Search for the cell housing the specified text and yield its [x, y] center coordinate. 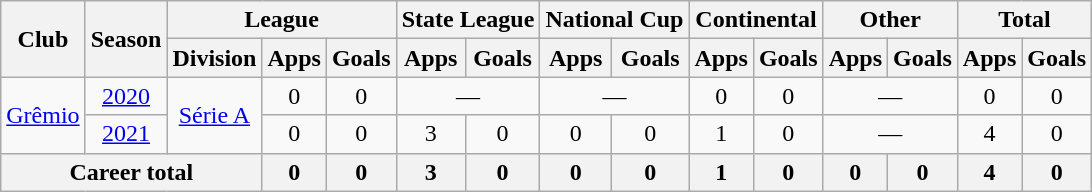
Continental [756, 20]
National Cup [614, 20]
League [282, 20]
Other [890, 20]
State League [468, 20]
Série A [214, 115]
Career total [132, 172]
Division [214, 58]
2020 [126, 96]
Total [1024, 20]
Grêmio [43, 115]
Club [43, 39]
2021 [126, 134]
Season [126, 39]
